Return the [x, y] coordinate for the center point of the cell that contains the specified text.  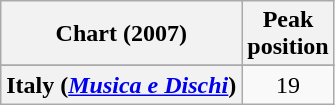
19 [288, 85]
Chart (2007) [122, 34]
Italy (Musica e Dischi) [122, 85]
Peakposition [288, 34]
